From the cell containing the given text, extract its center point as [X, Y] coordinate. 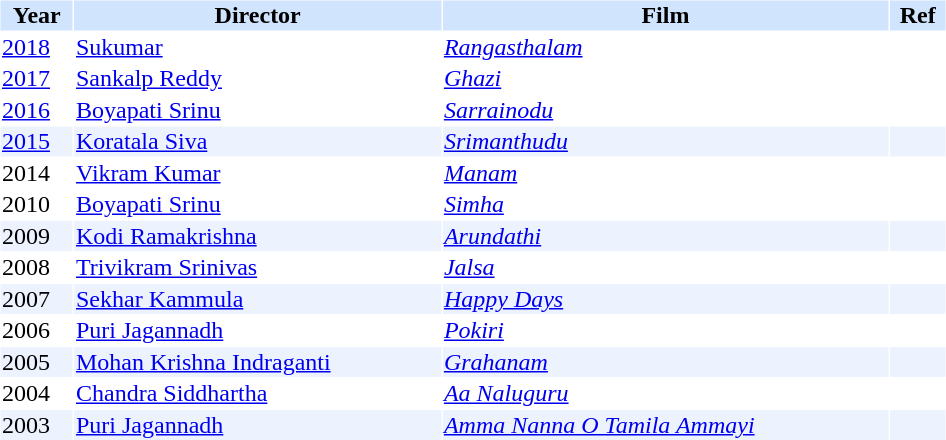
Sarrainodu [665, 110]
Happy Days [665, 299]
Aa Naluguru [665, 393]
2005 [36, 362]
2017 [36, 79]
Grahanam [665, 362]
Kodi Ramakrishna [258, 236]
Rangasthalam [665, 47]
Sekhar Kammula [258, 299]
Director [258, 15]
Ghazi [665, 79]
2010 [36, 205]
Amma Nanna O Tamila Ammayi [665, 425]
2018 [36, 47]
Arundathi [665, 236]
2006 [36, 331]
2003 [36, 425]
Trivikram Srinivas [258, 267]
Pokiri [665, 331]
Jalsa [665, 267]
Chandra Siddhartha [258, 393]
Manam [665, 173]
Sankalp Reddy [258, 79]
2008 [36, 267]
Ref [918, 15]
2016 [36, 110]
Koratala Siva [258, 141]
Mohan Krishna Indraganti [258, 362]
2009 [36, 236]
Simha [665, 205]
Year [36, 15]
Vikram Kumar [258, 173]
2007 [36, 299]
Srimanthudu [665, 141]
2015 [36, 141]
Film [665, 15]
Sukumar [258, 47]
2014 [36, 173]
2004 [36, 393]
